Scan for the cell matching the given text and deliver its (X, Y) coordinate at center. 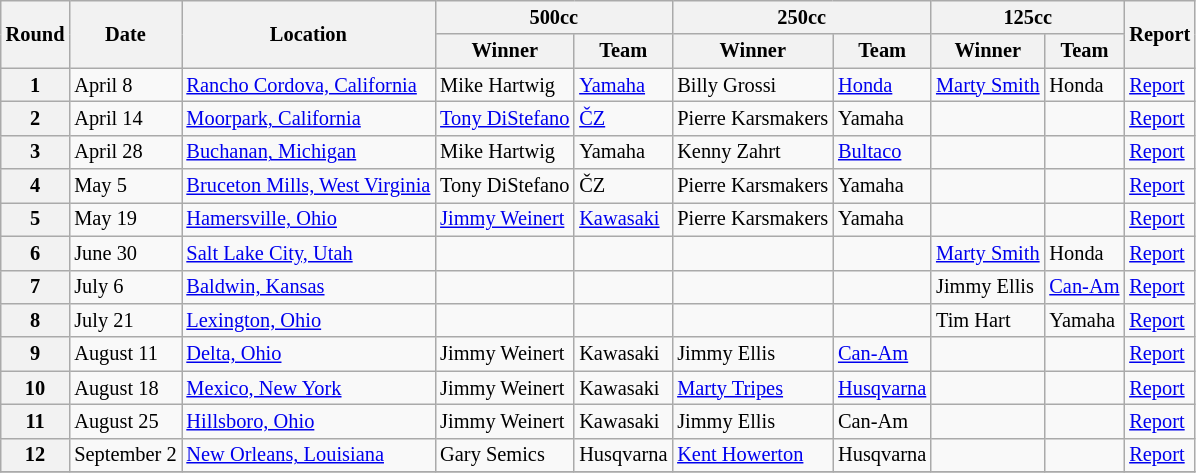
Marty Tripes (752, 388)
10 (36, 388)
1 (36, 85)
Mexico, New York (309, 388)
3 (36, 152)
Rancho Cordova, California (309, 85)
250cc (802, 17)
7 (36, 287)
April 14 (125, 118)
June 30 (125, 253)
Kenny Zahrt (752, 152)
8 (36, 320)
9 (36, 354)
Lexington, Ohio (309, 320)
12 (36, 455)
Hillsboro, Ohio (309, 421)
July 6 (125, 287)
Bultaco (882, 152)
Baldwin, Kansas (309, 287)
April 8 (125, 85)
11 (36, 421)
May 5 (125, 186)
500cc (554, 17)
May 19 (125, 219)
Tim Hart (988, 320)
Gary Semics (504, 455)
125cc (1028, 17)
Date (125, 34)
Moorpark, California (309, 118)
Buchanan, Michigan (309, 152)
6 (36, 253)
Bruceton Mills, West Virginia (309, 186)
Billy Grossi (752, 85)
5 (36, 219)
Location (309, 34)
August 25 (125, 421)
Salt Lake City, Utah (309, 253)
August 11 (125, 354)
July 21 (125, 320)
Round (36, 34)
Delta, Ohio (309, 354)
2 (36, 118)
New Orleans, Louisiana (309, 455)
April 28 (125, 152)
September 2 (125, 455)
Hamersville, Ohio (309, 219)
August 18 (125, 388)
4 (36, 186)
Kent Howerton (752, 455)
